Find where the given text appears and provide that cell's center as [X, Y] coordinate. 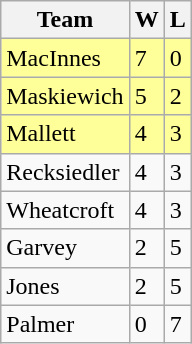
Maskiewich [65, 96]
MacInnes [65, 58]
Jones [65, 286]
L [178, 20]
Garvey [65, 248]
Mallett [65, 134]
Recksiedler [65, 172]
Team [65, 20]
W [146, 20]
Wheatcroft [65, 210]
Palmer [65, 324]
